Extract the [x, y] coordinate from the center of the cell holding the provided text.  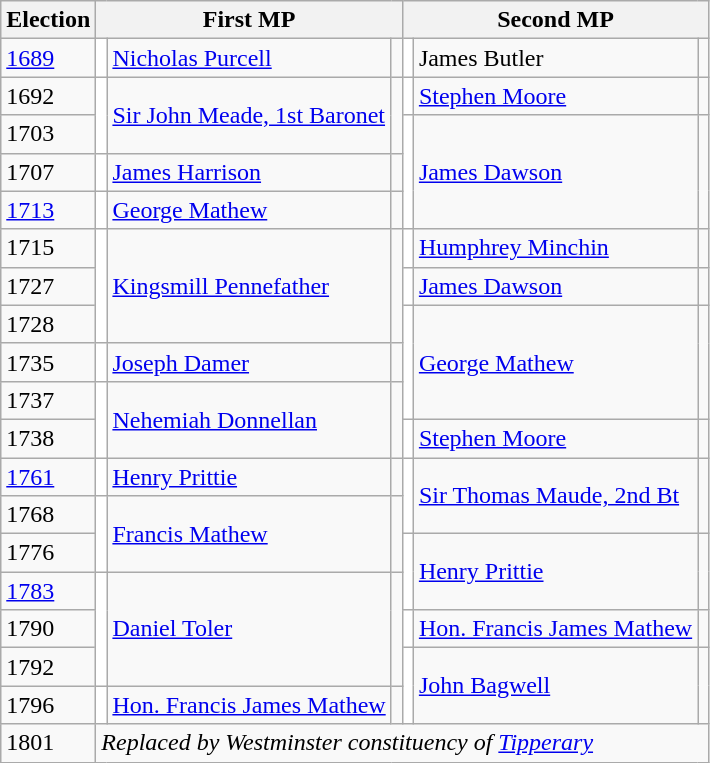
1796 [48, 705]
James Butler [555, 58]
John Bagwell [555, 686]
1692 [48, 96]
Second MP [555, 20]
1689 [48, 58]
Joseph Damer [249, 362]
1738 [48, 438]
1728 [48, 324]
Sir Thomas Maude, 2nd Bt [555, 496]
1790 [48, 629]
1713 [48, 210]
1703 [48, 134]
Election [48, 20]
Nicholas Purcell [249, 58]
1737 [48, 400]
1776 [48, 553]
Daniel Toler [249, 629]
1783 [48, 591]
Replaced by Westminster constituency of Tipperary [402, 743]
1761 [48, 477]
1768 [48, 515]
Sir John Meade, 1st Baronet [249, 115]
1707 [48, 172]
1715 [48, 248]
1801 [48, 743]
Humphrey Minchin [555, 248]
James Harrison [249, 172]
1735 [48, 362]
Kingsmill Pennefather [249, 286]
Francis Mathew [249, 534]
1792 [48, 667]
1727 [48, 286]
First MP [249, 20]
Nehemiah Donnellan [249, 419]
